Identify which cell holds the provided text, then report its (x, y) central coordinate. 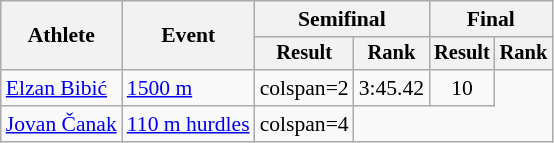
Semifinal (342, 19)
Event (188, 36)
Athlete (62, 36)
3:45.42 (392, 88)
10 (462, 88)
110 m hurdles (188, 124)
colspan=2 (304, 88)
Elzan Bibić (62, 88)
1500 m (188, 88)
colspan=4 (304, 124)
Final (490, 19)
Jovan Čanak (62, 124)
